Scan for the cell matching the given text and deliver its (X, Y) coordinate at center. 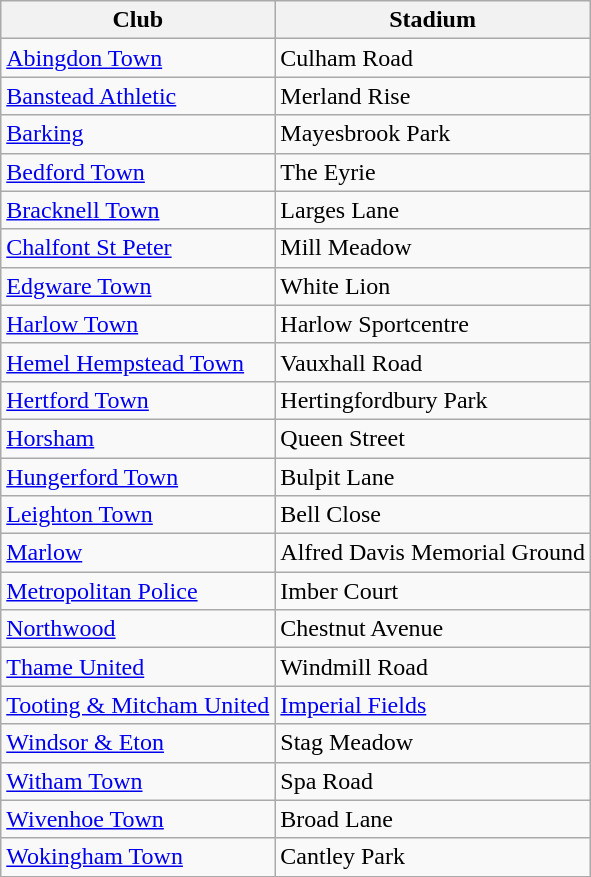
Marlow (138, 553)
Windmill Road (433, 667)
Spa Road (433, 781)
Thame United (138, 667)
Wokingham Town (138, 857)
Club (138, 20)
Cantley Park (433, 857)
Wivenhoe Town (138, 819)
Broad Lane (433, 819)
Bedford Town (138, 172)
Bracknell Town (138, 210)
Harlow Sportcentre (433, 324)
Imperial Fields (433, 705)
Vauxhall Road (433, 362)
Northwood (138, 629)
Bulpit Lane (433, 477)
Imber Court (433, 591)
Alfred Davis Memorial Ground (433, 553)
Banstead Athletic (138, 96)
Barking (138, 134)
Bell Close (433, 515)
Stadium (433, 20)
Stag Meadow (433, 743)
Mayesbrook Park (433, 134)
Tooting & Mitcham United (138, 705)
Mill Meadow (433, 248)
Culham Road (433, 58)
White Lion (433, 286)
Horsham (138, 438)
Larges Lane (433, 210)
Chalfont St Peter (138, 248)
Hemel Hempstead Town (138, 362)
Queen Street (433, 438)
Harlow Town (138, 324)
Leighton Town (138, 515)
Metropolitan Police (138, 591)
The Eyrie (433, 172)
Abingdon Town (138, 58)
Edgware Town (138, 286)
Hertford Town (138, 400)
Witham Town (138, 781)
Windsor & Eton (138, 743)
Hertingfordbury Park (433, 400)
Hungerford Town (138, 477)
Chestnut Avenue (433, 629)
Merland Rise (433, 96)
